Provide the [x, y] coordinate of the cell's center where the given text is located.  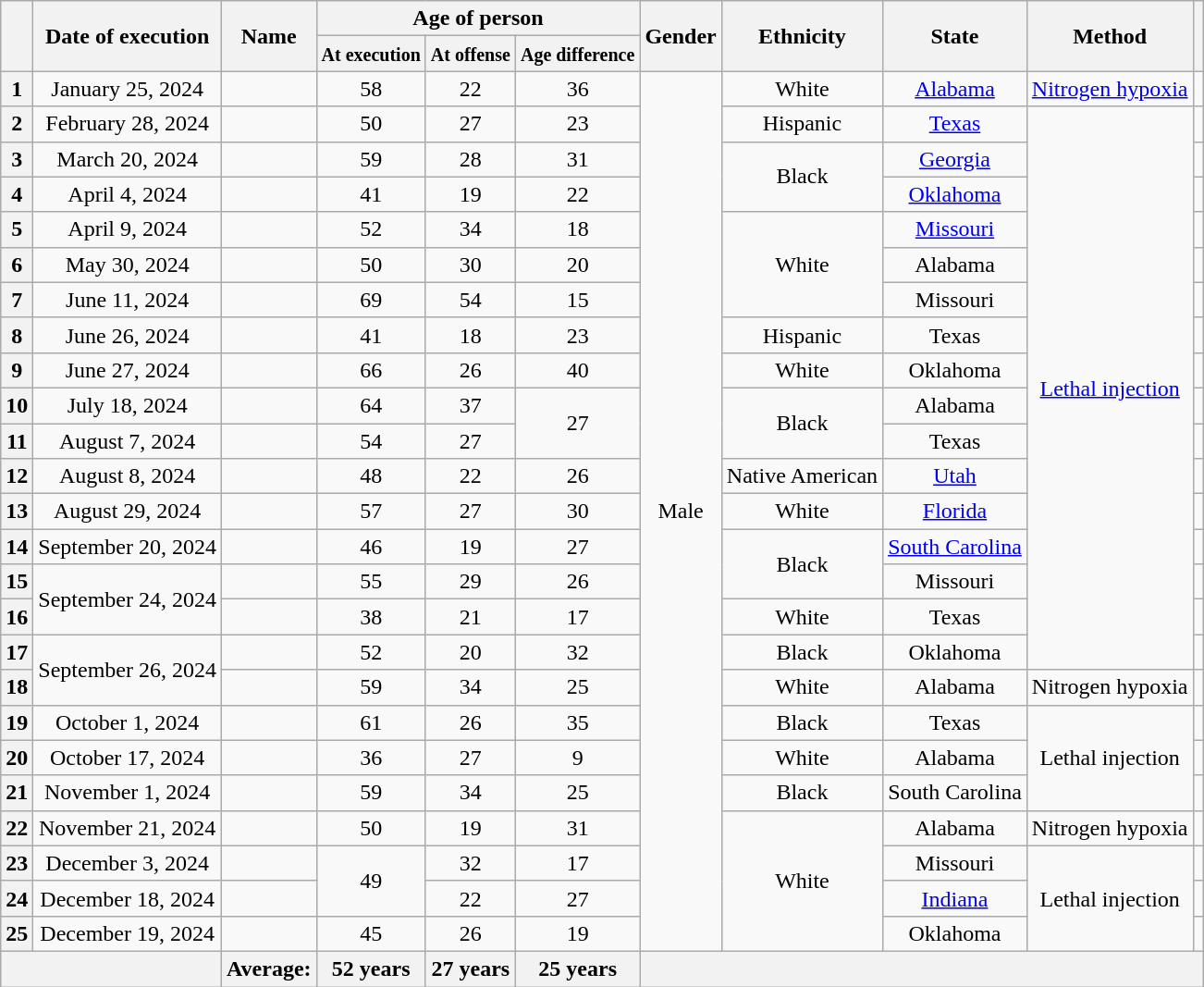
55 [371, 582]
14 [17, 547]
10 [17, 405]
11 [17, 441]
May 30, 2024 [128, 265]
35 [577, 722]
Native American [802, 476]
8 [17, 335]
March 20, 2024 [128, 159]
December 19, 2024 [128, 933]
August 8, 2024 [128, 476]
August 7, 2024 [128, 441]
Indiana [955, 898]
September 24, 2024 [128, 599]
29 [470, 582]
November 1, 2024 [128, 793]
4 [17, 194]
June 27, 2024 [128, 370]
At offense [470, 54]
Georgia [955, 159]
December 3, 2024 [128, 863]
Ethnicity [802, 36]
48 [371, 476]
June 26, 2024 [128, 335]
7 [17, 300]
Male [681, 512]
At execution [371, 54]
Age difference [577, 54]
57 [371, 512]
January 25, 2024 [128, 89]
6 [17, 265]
April 4, 2024 [128, 194]
52 years [371, 968]
58 [371, 89]
June 11, 2024 [128, 300]
Name [270, 36]
Utah [955, 476]
37 [470, 405]
September 26, 2024 [128, 670]
August 29, 2024 [128, 512]
State [955, 36]
16 [17, 617]
61 [371, 722]
February 28, 2024 [128, 124]
45 [371, 933]
Average: [270, 968]
38 [371, 617]
24 [17, 898]
13 [17, 512]
49 [371, 881]
25 years [577, 968]
October 17, 2024 [128, 758]
27 years [470, 968]
12 [17, 476]
2 [17, 124]
April 9, 2024 [128, 229]
40 [577, 370]
5 [17, 229]
69 [371, 300]
1 [17, 89]
Gender [681, 36]
Date of execution [128, 36]
November 21, 2024 [128, 828]
3 [17, 159]
October 1, 2024 [128, 722]
66 [371, 370]
September 20, 2024 [128, 547]
December 18, 2024 [128, 898]
Age of person [478, 19]
46 [371, 547]
28 [470, 159]
Method [1110, 36]
64 [371, 405]
Florida [955, 512]
July 18, 2024 [128, 405]
